Output the [X, Y] coordinate of the center of the cell containing the given text.  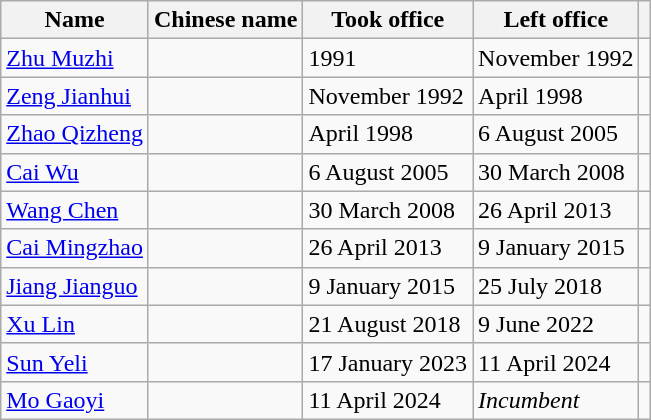
Took office [388, 20]
Incumbent [556, 400]
Mo Gaoyi [75, 400]
Name [75, 20]
9 June 2022 [556, 324]
Jiang Jianguo [75, 286]
Sun Yeli [75, 362]
17 January 2023 [388, 362]
Cai Mingzhao [75, 248]
Left office [556, 20]
Zeng Jianhui [75, 96]
Zhao Qizheng [75, 134]
25 July 2018 [556, 286]
21 August 2018 [388, 324]
Cai Wu [75, 172]
Chinese name [225, 20]
Zhu Muzhi [75, 58]
Xu Lin [75, 324]
Wang Chen [75, 210]
1991 [388, 58]
